Output the (x, y) coordinate of the center of the cell containing the given text.  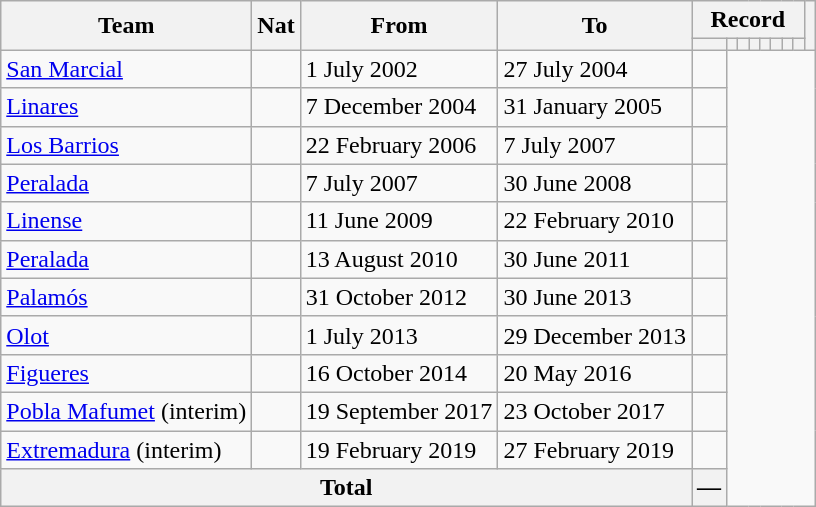
31 October 2012 (399, 297)
Extremadura (interim) (126, 449)
27 July 2004 (595, 69)
22 February 2010 (595, 221)
1 July 2002 (399, 69)
23 October 2017 (595, 411)
— (710, 488)
20 May 2016 (595, 373)
22 February 2006 (399, 145)
19 September 2017 (399, 411)
Linares (126, 107)
19 February 2019 (399, 449)
Pobla Mafumet (interim) (126, 411)
San Marcial (126, 69)
Los Barrios (126, 145)
27 February 2019 (595, 449)
7 December 2004 (399, 107)
Palamós (126, 297)
To (595, 26)
11 June 2009 (399, 221)
Nat (276, 26)
29 December 2013 (595, 335)
From (399, 26)
30 June 2011 (595, 259)
13 August 2010 (399, 259)
30 June 2008 (595, 183)
Figueres (126, 373)
Team (126, 26)
Olot (126, 335)
1 July 2013 (399, 335)
30 June 2013 (595, 297)
Total (346, 488)
16 October 2014 (399, 373)
Record (748, 20)
31 January 2005 (595, 107)
Linense (126, 221)
